Find where the given text appears and provide that cell's center as [x, y] coordinate. 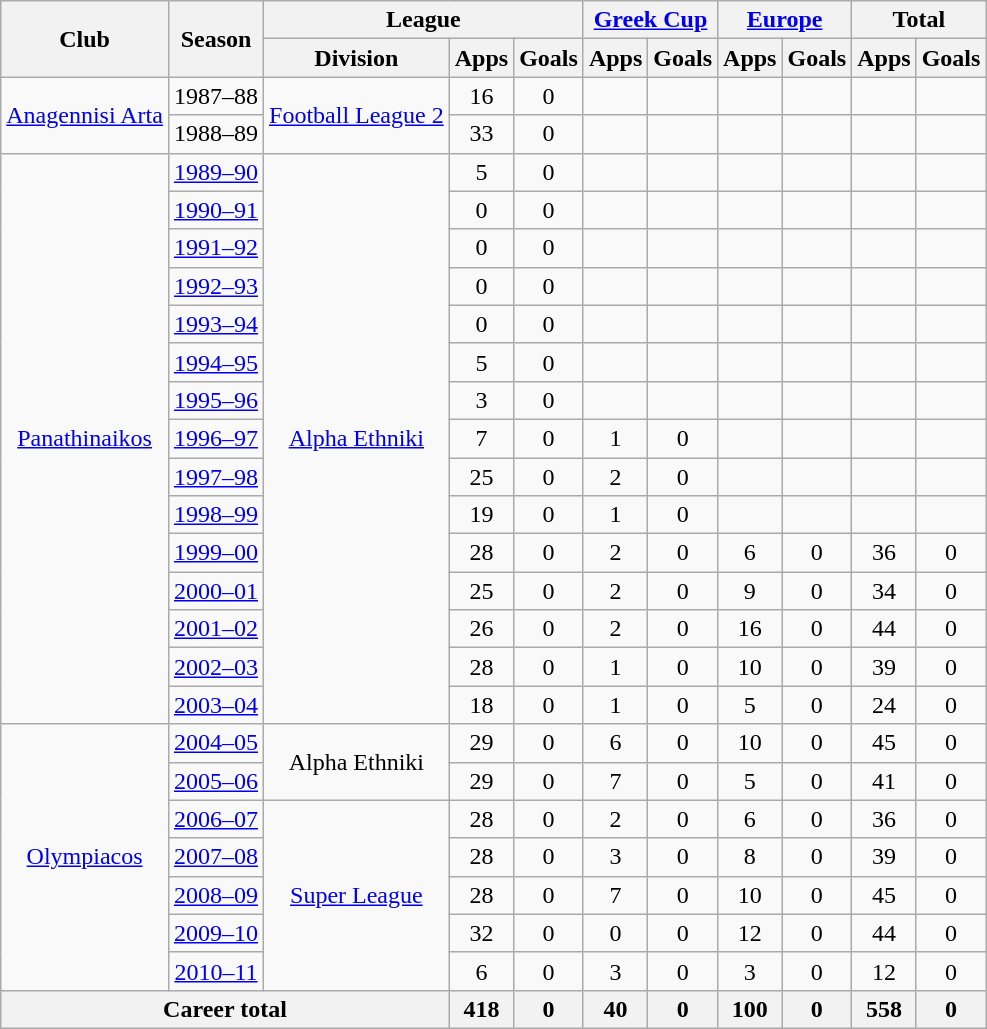
100 [750, 1009]
558 [884, 1009]
League [424, 20]
2009–10 [216, 933]
Football League 2 [357, 115]
Olympiacos [85, 857]
2004–05 [216, 743]
2000–01 [216, 591]
41 [884, 781]
1993–94 [216, 324]
418 [481, 1009]
Greek Cup [650, 20]
18 [481, 705]
1996–97 [216, 438]
Europe [785, 20]
Season [216, 39]
Panathinaikos [85, 438]
Club [85, 39]
1987–88 [216, 96]
1991–92 [216, 248]
1999–00 [216, 553]
33 [481, 134]
Career total [225, 1009]
2010–11 [216, 971]
40 [615, 1009]
2001–02 [216, 629]
2006–07 [216, 819]
19 [481, 515]
1992–93 [216, 286]
1998–99 [216, 515]
2007–08 [216, 857]
Anagennisi Arta [85, 115]
1990–91 [216, 210]
1989–90 [216, 172]
34 [884, 591]
1997–98 [216, 477]
32 [481, 933]
2002–03 [216, 667]
Division [357, 58]
26 [481, 629]
1995–96 [216, 400]
Total [919, 20]
2003–04 [216, 705]
24 [884, 705]
Super League [357, 895]
1994–95 [216, 362]
2008–09 [216, 895]
9 [750, 591]
1988–89 [216, 134]
8 [750, 857]
2005–06 [216, 781]
